Identify which cell holds the provided text, then report its (X, Y) central coordinate. 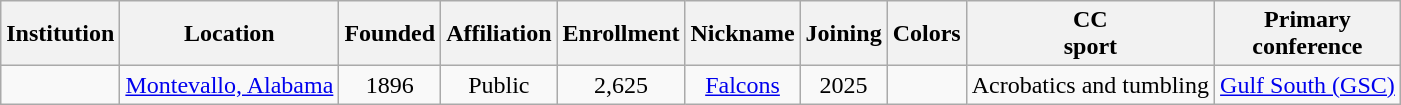
Acrobatics and tumbling (1090, 85)
2025 (844, 85)
2,625 (621, 85)
Affiliation (499, 34)
Institution (60, 34)
Public (499, 85)
1896 (390, 85)
Falcons (742, 85)
Joining (844, 34)
Montevallo, Alabama (230, 85)
Location (230, 34)
CCsport (1090, 34)
Colors (926, 34)
Enrollment (621, 34)
Nickname (742, 34)
Founded (390, 34)
Primaryconference (1308, 34)
Gulf South (GSC) (1308, 85)
